Capture the cell that displays the provided text and extract its [x, y] central coordinate. 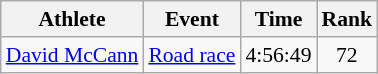
Athlete [72, 19]
Event [192, 19]
Road race [192, 55]
72 [346, 55]
David McCann [72, 55]
Time [278, 19]
Rank [346, 19]
4:56:49 [278, 55]
